Pinpoint the cell where the given text exists, returning its [X, Y] midpoint coordinate. 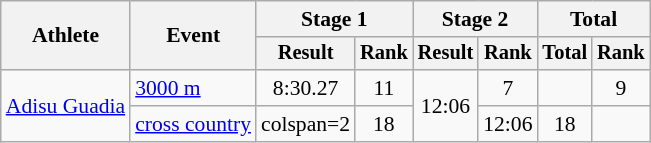
colspan=2 [306, 124]
Athlete [66, 36]
8:30.27 [306, 88]
11 [384, 88]
Stage 1 [334, 19]
Event [193, 36]
Adisu Guadia [66, 106]
3000 m [193, 88]
9 [621, 88]
7 [508, 88]
Stage 2 [476, 19]
cross country [193, 124]
